Detect which cell encompasses the target text, then output its [x, y] center coordinate. 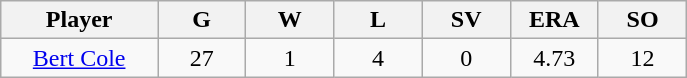
ERA [554, 20]
Player [80, 20]
0 [466, 58]
1 [290, 58]
L [378, 20]
G [202, 20]
W [290, 20]
SV [466, 20]
SO [642, 20]
12 [642, 58]
4 [378, 58]
4.73 [554, 58]
Bert Cole [80, 58]
27 [202, 58]
